Output the [X, Y] coordinate of the center of the cell containing the given text.  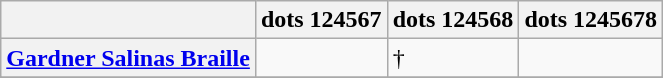
† [453, 58]
dots 124568 [453, 20]
Gardner Salinas Braille [128, 58]
dots 124567 [321, 20]
dots 1245678 [591, 20]
